From the cell containing the given text, extract its center point as (X, Y) coordinate. 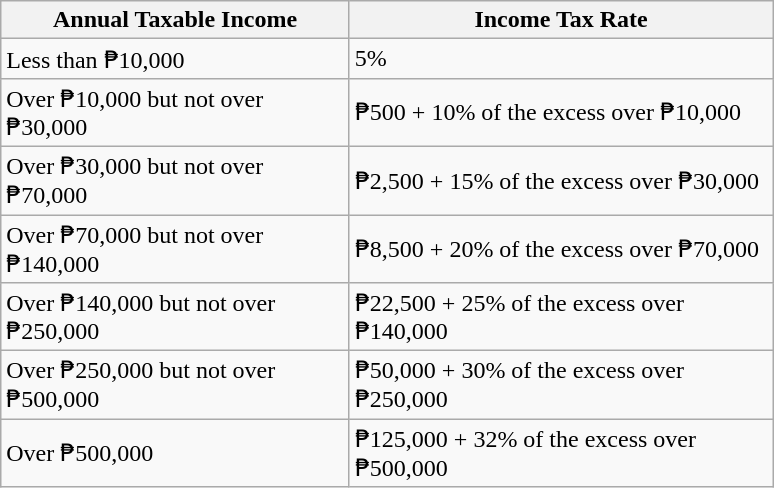
Over ₱140,000 but not over ₱250,000 (176, 317)
₱50,000 + 30% of the excess over ₱250,000 (561, 385)
Less than ₱10,000 (176, 59)
Over ₱30,000 but not over ₱70,000 (176, 180)
Income Tax Rate (561, 20)
₱125,000 + 32% of the excess over ₱500,000 (561, 453)
Over ₱10,000 but not over ₱30,000 (176, 112)
₱500 + 10% of the excess over ₱10,000 (561, 112)
₱8,500 + 20% of the excess over ₱70,000 (561, 248)
₱2,500 + 15% of the excess over ₱30,000 (561, 180)
Over ₱70,000 but not over ₱140,000 (176, 248)
Annual Taxable Income (176, 20)
Over ₱500,000 (176, 453)
Over ₱250,000 but not over ₱500,000 (176, 385)
5% (561, 59)
₱22,500 + 25% of the excess over ₱140,000 (561, 317)
